Extract the [X, Y] coordinate from the center of the cell holding the provided text.  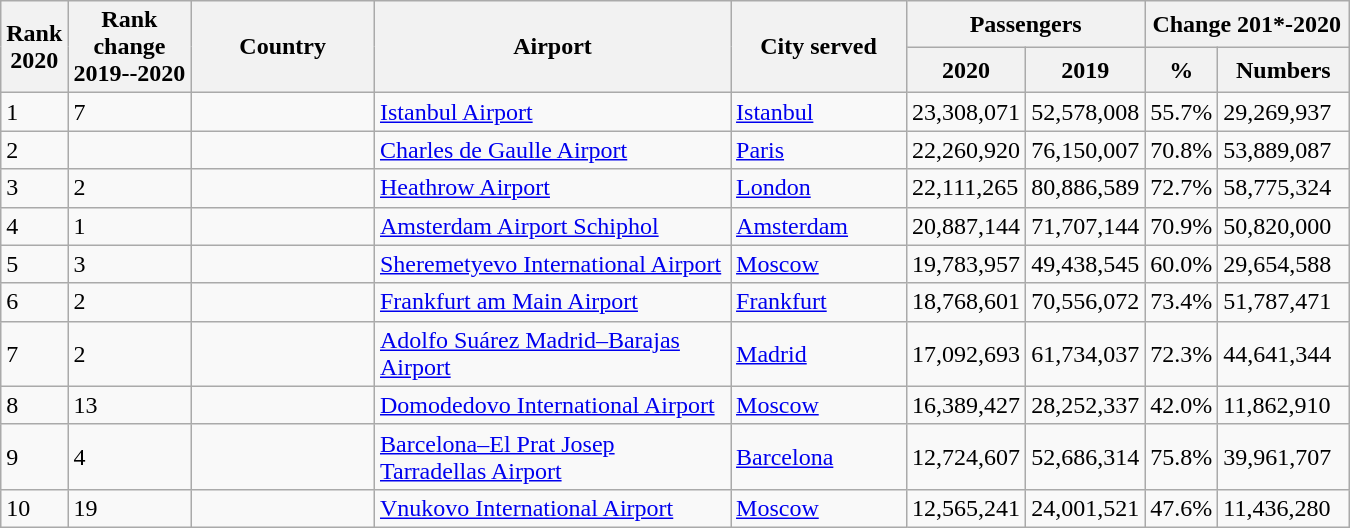
24,001,521 [1086, 508]
72.3% [1182, 354]
London [819, 188]
44,641,344 [1284, 354]
50,820,000 [1284, 226]
Barcelona [819, 456]
55.7% [1182, 112]
Paris [819, 150]
17,092,693 [966, 354]
Airport [552, 47]
75.8% [1182, 456]
70,556,072 [1086, 302]
9 [34, 456]
Passengers [1026, 24]
20,887,144 [966, 226]
Rank2020 [34, 47]
Barcelona–El Prat Josep Tarradellas Airport [552, 456]
47.6% [1182, 508]
2020 [966, 70]
Vnukovo International Airport [552, 508]
Istanbul [819, 112]
Frankfurt [819, 302]
53,889,087 [1284, 150]
19 [130, 508]
28,252,337 [1086, 405]
8 [34, 405]
Rankchange2019--2020 [130, 47]
City served [819, 47]
70.8% [1182, 150]
18,768,601 [966, 302]
Change 201*-2020 [1247, 24]
73.4% [1182, 302]
72.7% [1182, 188]
10 [34, 508]
5 [34, 264]
76,150,007 [1086, 150]
Numbers [1284, 70]
2019 [1086, 70]
% [1182, 70]
6 [34, 302]
51,787,471 [1284, 302]
61,734,037 [1086, 354]
16,389,427 [966, 405]
13 [130, 405]
Istanbul Airport [552, 112]
70.9% [1182, 226]
12,724,607 [966, 456]
12,565,241 [966, 508]
11,862,910 [1284, 405]
Amsterdam Airport Schiphol [552, 226]
Frankfurt am Main Airport [552, 302]
Madrid [819, 354]
19,783,957 [966, 264]
71,707,144 [1086, 226]
23,308,071 [966, 112]
49,438,545 [1086, 264]
60.0% [1182, 264]
80,886,589 [1086, 188]
39,961,707 [1284, 456]
42.0% [1182, 405]
29,654,588 [1284, 264]
Amsterdam [819, 226]
Adolfo Suárez Madrid–Barajas Airport [552, 354]
Country [283, 47]
11,436,280 [1284, 508]
52,686,314 [1086, 456]
22,111,265 [966, 188]
29,269,937 [1284, 112]
52,578,008 [1086, 112]
Charles de Gaulle Airport [552, 150]
58,775,324 [1284, 188]
Domodedovo International Airport [552, 405]
Sheremetyevo International Airport [552, 264]
22,260,920 [966, 150]
Heathrow Airport [552, 188]
